Pinpoint the cell where the given text exists, returning its (X, Y) midpoint coordinate. 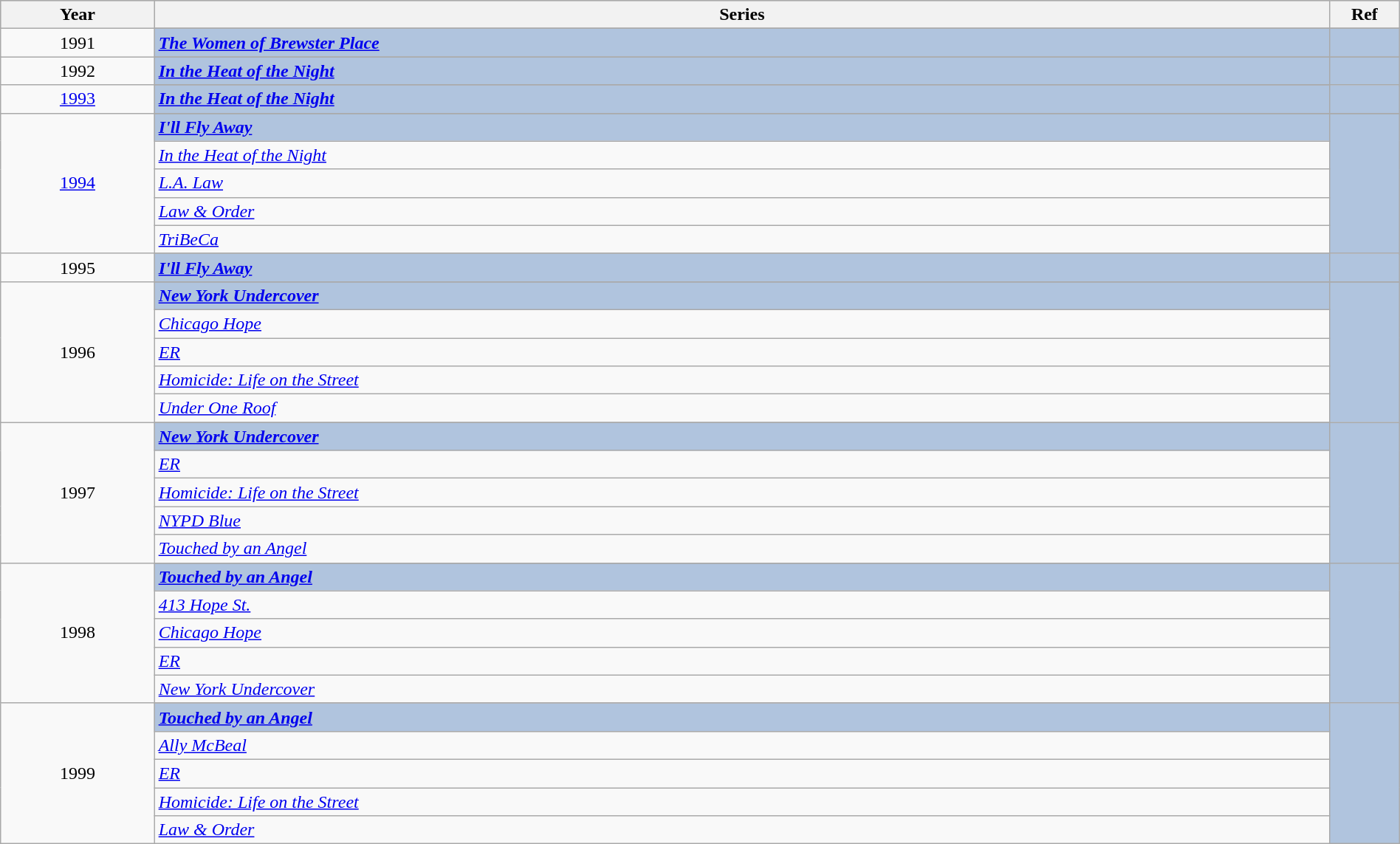
NYPD Blue (741, 521)
1995 (78, 267)
1999 (78, 773)
Ref (1365, 15)
Under One Roof (741, 408)
TriBeCa (741, 239)
1992 (78, 71)
413 Hope St. (741, 605)
Year (78, 15)
1991 (78, 43)
Series (741, 15)
L.A. Law (741, 183)
1996 (78, 351)
1997 (78, 493)
The Women of Brewster Place (741, 43)
1998 (78, 633)
1994 (78, 183)
Ally McBeal (741, 745)
1993 (78, 99)
